From the cell containing the given text, extract its center point as (X, Y) coordinate. 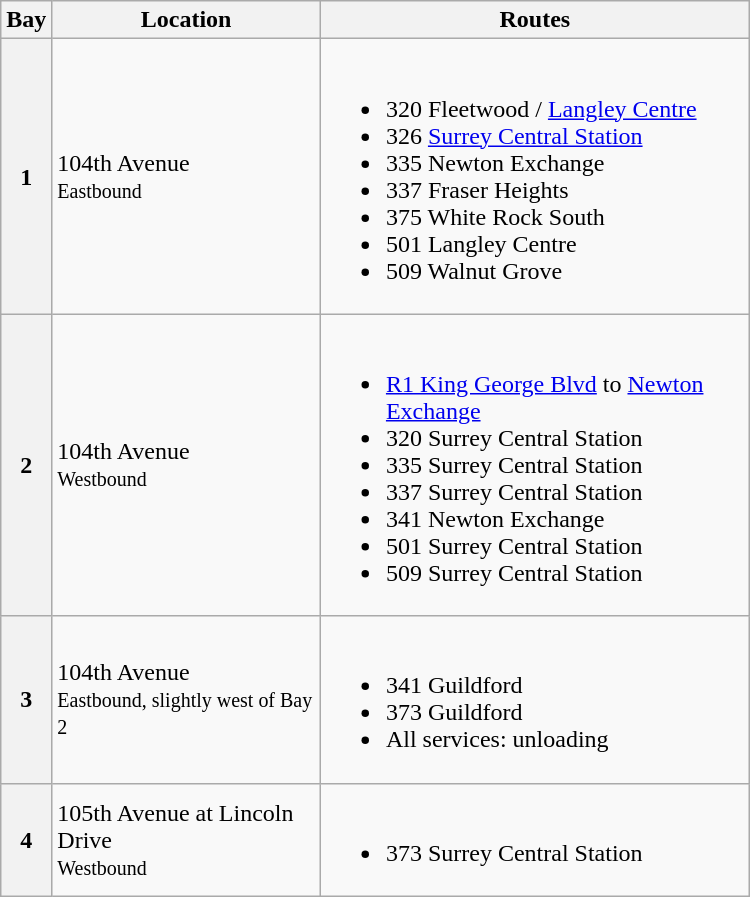
105th Avenue at Lincoln DriveWestbound (186, 840)
104th AvenueEastbound (186, 176)
373 Surrey Central Station (534, 840)
2 (26, 465)
1 (26, 176)
341 Guildford373 GuildfordAll services: unloading (534, 700)
320 Fleetwood / Langley Centre326 Surrey Central Station335 Newton Exchange337 Fraser Heights375 White Rock South501 Langley Centre509 Walnut Grove (534, 176)
Bay (26, 20)
104th AvenueEastbound, slightly west of Bay 2 (186, 700)
Routes (534, 20)
4 (26, 840)
3 (26, 700)
Location (186, 20)
104th AvenueWestbound (186, 465)
